For the text-containing cell, return its midpoint in [X, Y] coordinate format. 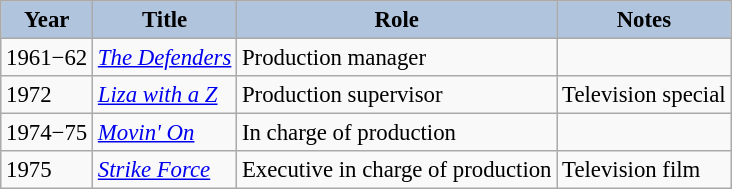
Television special [644, 95]
In charge of production [397, 133]
Role [397, 20]
1975 [47, 170]
Executive in charge of production [397, 170]
The Defenders [165, 58]
Production manager [397, 58]
1961−62 [47, 58]
Liza with a Z [165, 95]
Notes [644, 20]
1972 [47, 95]
Strike Force [165, 170]
Title [165, 20]
Production supervisor [397, 95]
Television film [644, 170]
Year [47, 20]
1974−75 [47, 133]
Movin' On [165, 133]
